From the cell containing the given text, extract its center point as (X, Y) coordinate. 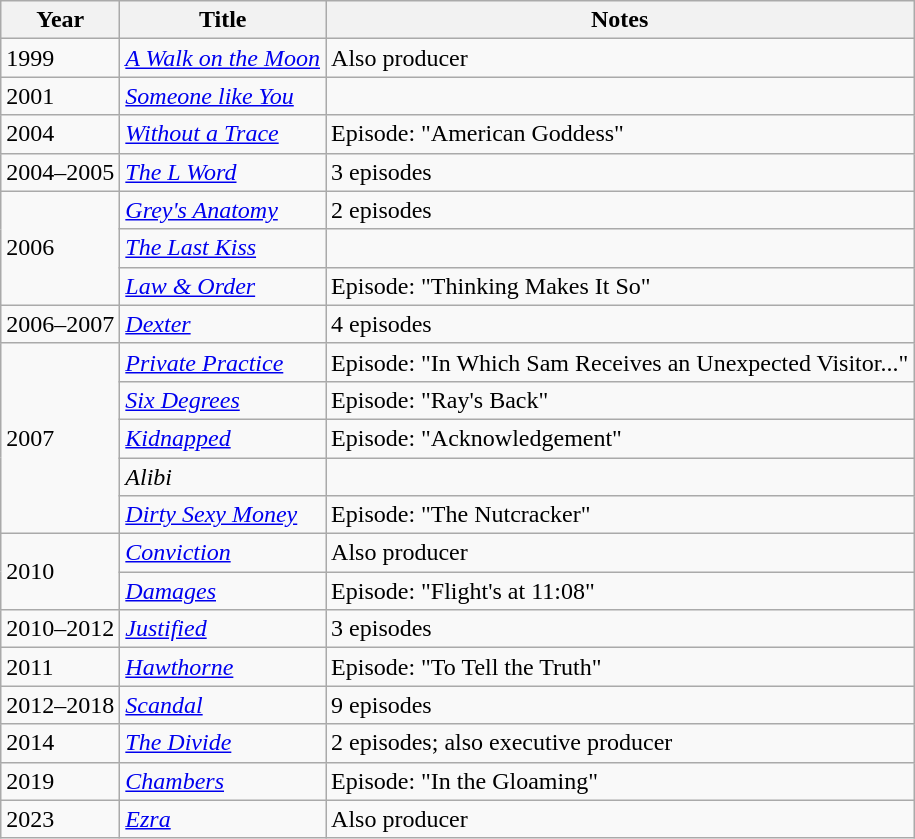
The Last Kiss (223, 248)
2019 (60, 781)
2023 (60, 819)
4 episodes (620, 324)
Private Practice (223, 362)
Episode: "Ray's Back" (620, 400)
Episode: "The Nutcracker" (620, 515)
2011 (60, 667)
2007 (60, 438)
Episode: "American Goddess" (620, 134)
1999 (60, 58)
2014 (60, 743)
Episode: "To Tell the Truth" (620, 667)
Episode: "In the Gloaming" (620, 781)
2012–2018 (60, 705)
Year (60, 20)
Dexter (223, 324)
Episode: "Thinking Makes It So" (620, 286)
Kidnapped (223, 438)
Damages (223, 591)
Episode: "Flight's at 11:08" (620, 591)
2006 (60, 248)
Alibi (223, 477)
Without a Trace (223, 134)
2006–2007 (60, 324)
2004–2005 (60, 172)
Someone like You (223, 96)
Episode: "Acknowledgement" (620, 438)
Dirty Sexy Money (223, 515)
2010 (60, 572)
Scandal (223, 705)
Conviction (223, 553)
2004 (60, 134)
Justified (223, 629)
2 episodes (620, 210)
A Walk on the Moon (223, 58)
Ezra (223, 819)
Notes (620, 20)
2 episodes; also executive producer (620, 743)
Law & Order (223, 286)
2001 (60, 96)
Episode: "In Which Sam Receives an Unexpected Visitor..." (620, 362)
Hawthorne (223, 667)
Title (223, 20)
Chambers (223, 781)
The L Word (223, 172)
Six Degrees (223, 400)
Grey's Anatomy (223, 210)
2010–2012 (60, 629)
The Divide (223, 743)
9 episodes (620, 705)
